Capture the cell that displays the provided text and extract its [X, Y] central coordinate. 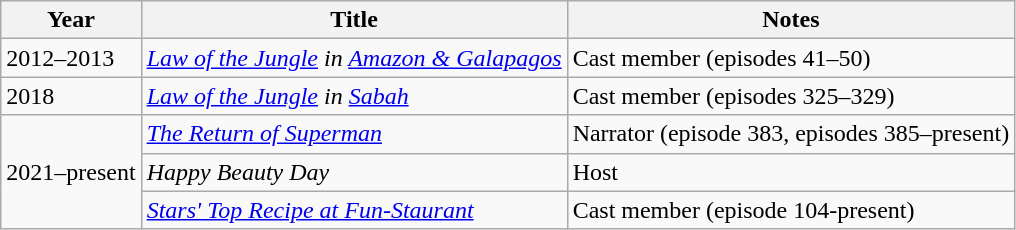
Narrator (episode 383, episodes 385–present) [791, 134]
The Return of Superman [354, 134]
2012–2013 [71, 58]
Year [71, 20]
Stars' Top Recipe at Fun-Staurant [354, 210]
Title [354, 20]
2018 [71, 96]
Law of the Jungle in Amazon & Galapagos [354, 58]
Notes [791, 20]
Host [791, 172]
Cast member (episodes 325–329) [791, 96]
Happy Beauty Day [354, 172]
Law of the Jungle in Sabah [354, 96]
Cast member (episode 104-present) [791, 210]
2021–present [71, 172]
Cast member (episodes 41–50) [791, 58]
